Locate the cell with the specified text and output its (X, Y) center coordinate. 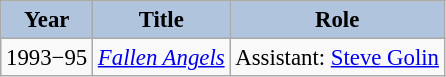
Title (162, 20)
Role (337, 20)
1993−95 (47, 58)
Year (47, 20)
Assistant: Steve Golin (337, 58)
Fallen Angels (162, 58)
